Return the (X, Y) coordinate for the center point of the cell that contains the specified text.  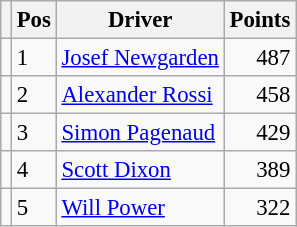
487 (260, 58)
Points (260, 20)
458 (260, 95)
Simon Pagenaud (140, 133)
Pos (34, 20)
Alexander Rossi (140, 95)
Josef Newgarden (140, 58)
Will Power (140, 208)
1 (34, 58)
5 (34, 208)
322 (260, 208)
Driver (140, 20)
389 (260, 170)
3 (34, 133)
Scott Dixon (140, 170)
429 (260, 133)
4 (34, 170)
2 (34, 95)
